Detect which cell encompasses the target text, then output its (x, y) center coordinate. 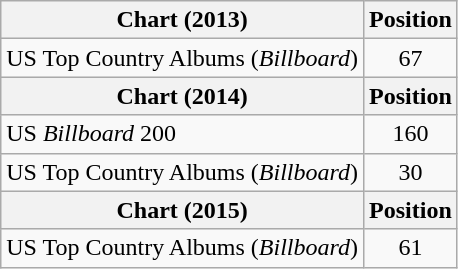
Chart (2015) (182, 210)
Chart (2013) (182, 20)
30 (411, 172)
67 (411, 58)
61 (411, 248)
US Billboard 200 (182, 134)
Chart (2014) (182, 96)
160 (411, 134)
